Locate the cell with the specified text and output its (X, Y) center coordinate. 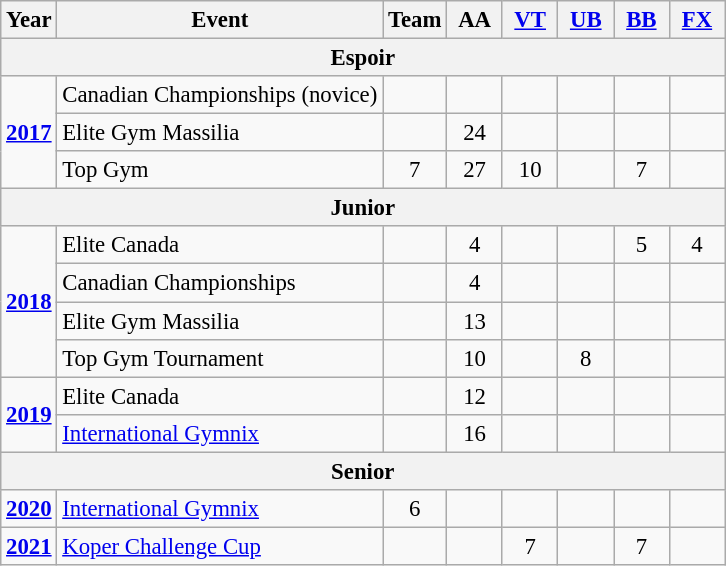
Top Gym (220, 170)
BB (642, 20)
Canadian Championships (novice) (220, 95)
16 (475, 433)
2020 (29, 509)
Espoir (363, 58)
FX (697, 20)
24 (475, 133)
6 (415, 509)
8 (586, 358)
AA (475, 20)
VT (530, 20)
2017 (29, 132)
5 (642, 245)
Year (29, 20)
Senior (363, 471)
2019 (29, 414)
Event (220, 20)
13 (475, 321)
12 (475, 396)
Team (415, 20)
2021 (29, 546)
Junior (363, 208)
Canadian Championships (220, 283)
Koper Challenge Cup (220, 546)
2018 (29, 301)
Top Gym Tournament (220, 358)
27 (475, 170)
UB (586, 20)
